Return the (x, y) coordinate for the center point of the cell that contains the specified text.  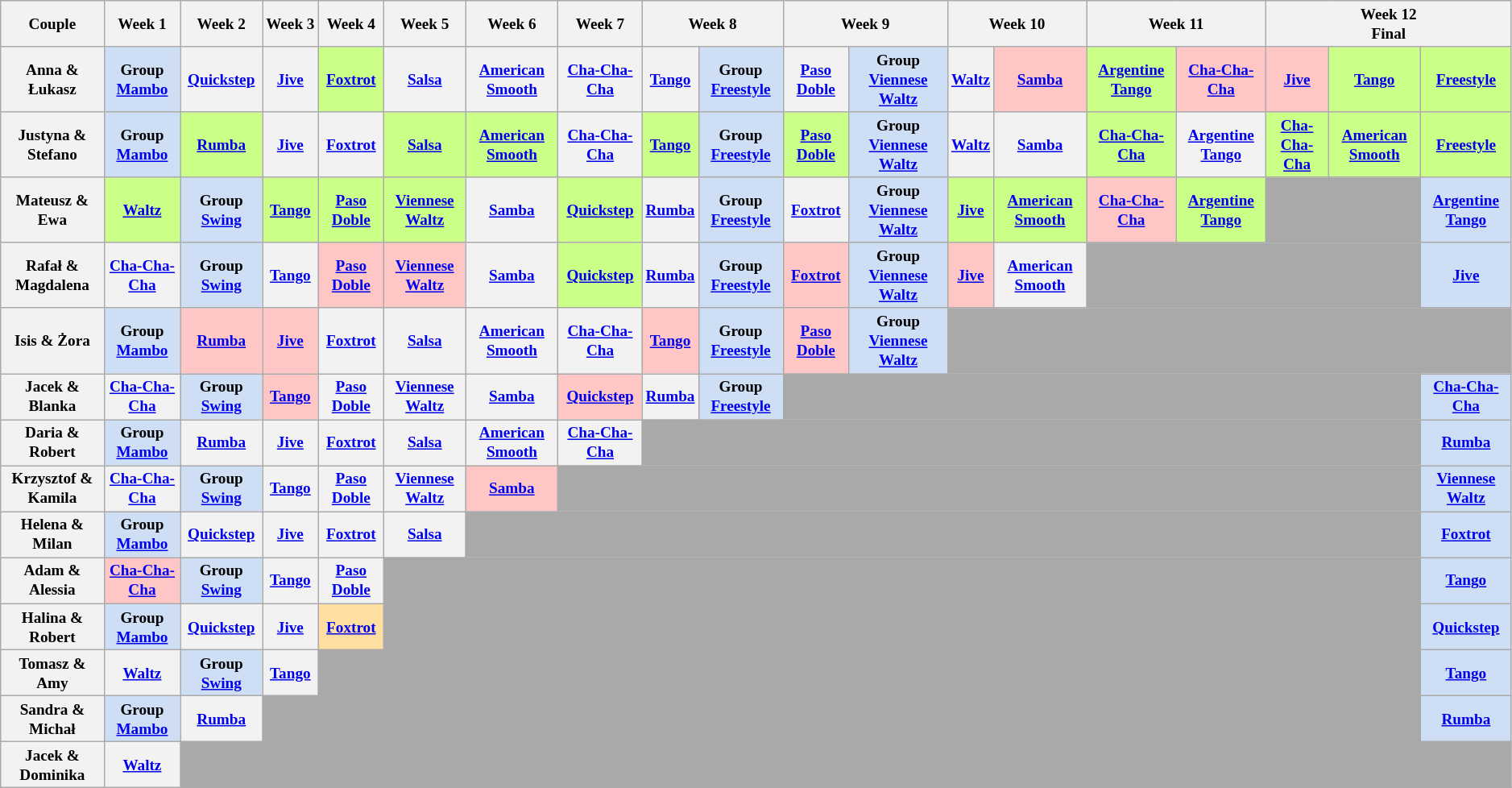
Jacek & Dominika (52, 765)
Week 11 (1176, 24)
Adam & Alessia (52, 580)
Week 3 (290, 24)
Anna & Łukasz (52, 79)
Justyna & Stefano (52, 145)
Week 10 (1017, 24)
Week 6 (512, 24)
Week 12Final (1389, 24)
Week 5 (425, 24)
Week 1 (142, 24)
Jacek & Blanka (52, 396)
Isis & Żora (52, 340)
Sandra & Michał (52, 719)
Week 4 (351, 24)
Week 7 (600, 24)
Week 2 (222, 24)
Daria & Robert (52, 443)
Rafał & Magdalena (52, 276)
Helena & Milan (52, 535)
Krzysztof & Kamila (52, 488)
Mateusz & Ewa (52, 209)
Week 8 (712, 24)
Couple (52, 24)
Week 9 (865, 24)
Halina & Robert (52, 627)
Tomasz & Amy (52, 672)
